Locate the cell with the specified text and output its [X, Y] center coordinate. 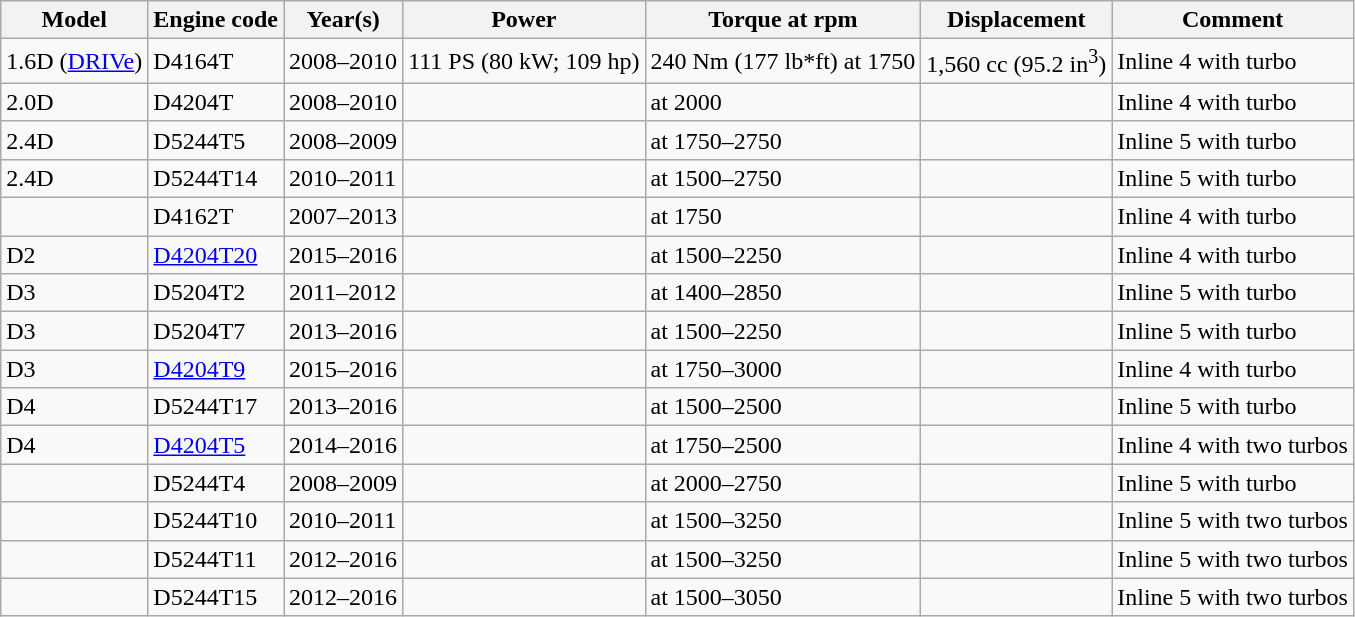
1.6D (DRIVe) [74, 62]
111 PS (80 kW; 109 hp) [524, 62]
at 2000–2750 [783, 483]
D5244T15 [216, 597]
D5204T7 [216, 331]
D4204T20 [216, 255]
D4164T [216, 62]
at 1750–3000 [783, 369]
D5244T4 [216, 483]
Engine code [216, 20]
D5204T2 [216, 293]
Comment [1233, 20]
Year(s) [344, 20]
Model [74, 20]
2007–2013 [344, 217]
1,560 cc (95.2 in3) [1016, 62]
D5244T11 [216, 559]
D4204T9 [216, 369]
at 1750 [783, 217]
240 Nm (177 lb*ft) at 1750 [783, 62]
at 2000 [783, 102]
at 1500–2750 [783, 178]
D4204T5 [216, 445]
D5244T5 [216, 140]
Power [524, 20]
2.0D [74, 102]
D5244T14 [216, 178]
D4204T [216, 102]
at 1400–2850 [783, 293]
Torque at rpm [783, 20]
D5244T17 [216, 407]
D4162T [216, 217]
D2 [74, 255]
D5244T10 [216, 521]
2011–2012 [344, 293]
2014–2016 [344, 445]
Inline 4 with two turbos [1233, 445]
at 1750–2750 [783, 140]
Displacement [1016, 20]
at 1500–2500 [783, 407]
at 1500–3050 [783, 597]
at 1750–2500 [783, 445]
